Pinpoint the cell where the given text exists, returning its (X, Y) midpoint coordinate. 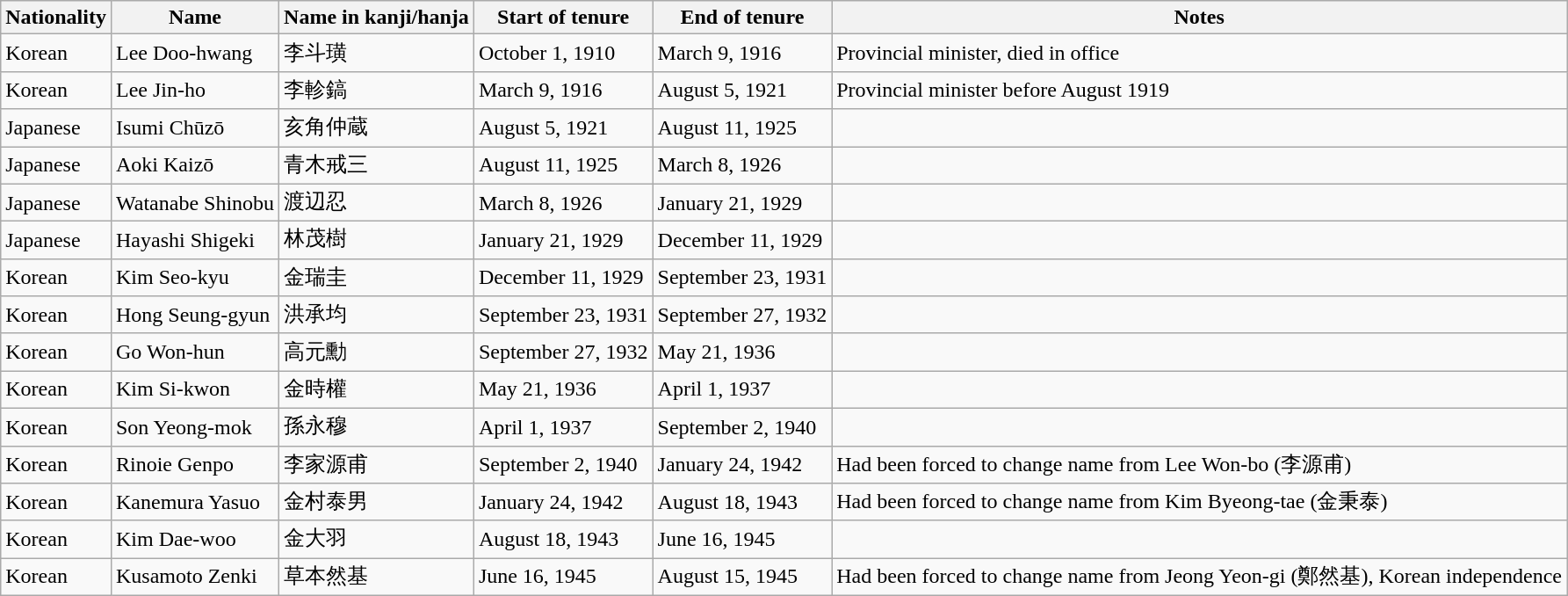
高元勳 (377, 352)
林茂樹 (377, 241)
Had been forced to change name from Kim Byeong-tae (金秉泰) (1200, 503)
李家源甫 (377, 464)
Go Won-hun (195, 352)
亥角仲蔵 (377, 128)
渡辺忍 (377, 202)
Provincial minister before August 1919 (1200, 90)
金瑞圭 (377, 278)
金大羽 (377, 540)
草本然基 (377, 577)
Had been forced to change name from Jeong Yeon-gi (鄭然基), Korean independence (1200, 577)
李斗璜 (377, 53)
Kanemura Yasuo (195, 503)
孫永穆 (377, 427)
Kim Dae-woo (195, 540)
洪承均 (377, 315)
Notes (1200, 18)
Rinoie Genpo (195, 464)
金時權 (377, 390)
August 15, 1945 (742, 577)
Lee Jin-ho (195, 90)
Kim Si-kwon (195, 390)
Watanabe Shinobu (195, 202)
End of tenure (742, 18)
Isumi Chūzō (195, 128)
青木戒三 (377, 165)
Hayashi Shigeki (195, 241)
Provincial minister, died in office (1200, 53)
Kusamoto Zenki (195, 577)
Start of tenure (563, 18)
Had been forced to change name from Lee Won-bo (李源甫) (1200, 464)
金村泰男 (377, 503)
October 1, 1910 (563, 53)
Nationality (56, 18)
Lee Doo-hwang (195, 53)
Name in kanji/hanja (377, 18)
Name (195, 18)
Aoki Kaizō (195, 165)
李軫鎬 (377, 90)
Kim Seo-kyu (195, 278)
Son Yeong-mok (195, 427)
Hong Seung-gyun (195, 315)
